Detect which cell encompasses the target text, then output its (x, y) center coordinate. 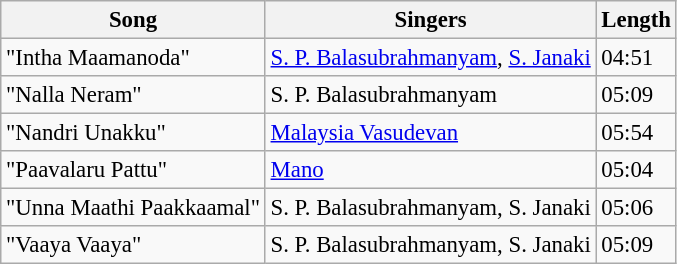
Length (636, 20)
05:04 (636, 170)
Malaysia Vasudevan (430, 133)
"Paavalaru Pattu" (134, 170)
Song (134, 20)
04:51 (636, 58)
"Unna Maathi Paakkaamal" (134, 208)
"Nalla Neram" (134, 95)
S. P. Balasubrahmanyam (430, 95)
"Intha Maamanoda" (134, 58)
05:54 (636, 133)
Singers (430, 20)
"Vaaya Vaaya" (134, 245)
Mano (430, 170)
05:06 (636, 208)
"Nandri Unakku" (134, 133)
